Determine the [X, Y] coordinate at the center of the cell enclosing the given text.  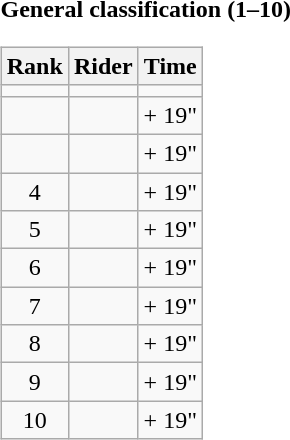
Rider [103, 66]
8 [34, 344]
Rank [34, 66]
7 [34, 306]
9 [34, 382]
6 [34, 268]
5 [34, 230]
4 [34, 191]
Time [170, 66]
10 [34, 420]
